Capture the cell that displays the provided text and extract its (x, y) central coordinate. 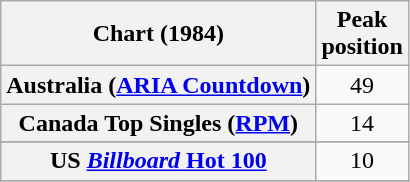
10 (362, 161)
Peakposition (362, 34)
US Billboard Hot 100 (158, 161)
14 (362, 123)
49 (362, 85)
Canada Top Singles (RPM) (158, 123)
Australia (ARIA Countdown) (158, 85)
Chart (1984) (158, 34)
